Scan for the cell matching the given text and deliver its (x, y) coordinate at center. 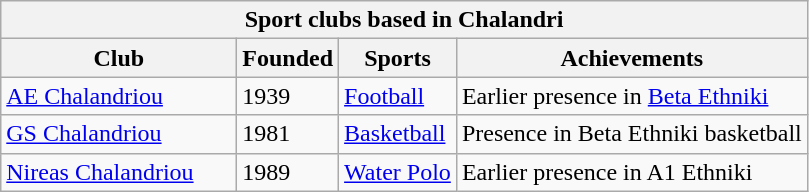
1939 (288, 96)
1989 (288, 172)
Founded (288, 58)
1981 (288, 134)
Nireas Chalandriou (119, 172)
Achievements (632, 58)
Earlier presence in Beta Ethniki (632, 96)
Sport clubs based in Chalandri (404, 20)
Earlier presence in A1 Ethniki (632, 172)
Basketball (398, 134)
Presence in Beta Ethniki basketball (632, 134)
GS Chalandriou (119, 134)
Club (119, 58)
Football (398, 96)
Sports (398, 58)
AE Chalandriou (119, 96)
Water Polo (398, 172)
